Return the (x, y) coordinate for the center point of the cell that contains the specified text.  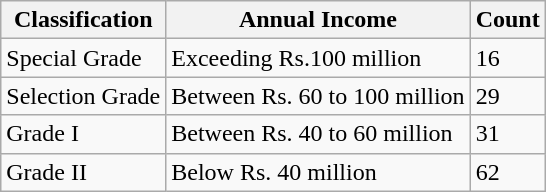
31 (508, 134)
Exceeding Rs.100 million (318, 58)
16 (508, 58)
Grade II (84, 172)
62 (508, 172)
Special Grade (84, 58)
Below Rs. 40 million (318, 172)
Annual Income (318, 20)
Selection Grade (84, 96)
29 (508, 96)
Grade I (84, 134)
Classification (84, 20)
Between Rs. 60 to 100 million (318, 96)
Count (508, 20)
Between Rs. 40 to 60 million (318, 134)
